Provide the (X, Y) coordinate of the cell's center where the given text is located.  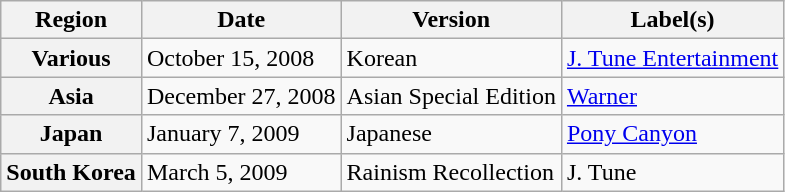
Pony Canyon (672, 134)
J. Tune Entertainment (672, 58)
Korean (451, 58)
Rainism Recollection (451, 172)
Date (241, 20)
Version (451, 20)
January 7, 2009 (241, 134)
Label(s) (672, 20)
March 5, 2009 (241, 172)
Region (72, 20)
Various (72, 58)
J. Tune (672, 172)
Japan (72, 134)
Warner (672, 96)
Asian Special Edition (451, 96)
South Korea (72, 172)
October 15, 2008 (241, 58)
December 27, 2008 (241, 96)
Japanese (451, 134)
Asia (72, 96)
